From the cell containing the given text, extract its center point as [X, Y] coordinate. 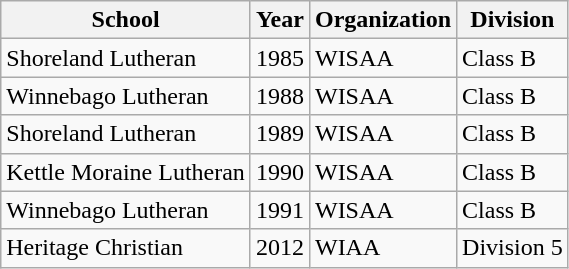
1985 [280, 58]
Division 5 [513, 248]
1990 [280, 172]
Organization [382, 20]
Kettle Moraine Lutheran [126, 172]
WIAA [382, 248]
1988 [280, 96]
Division [513, 20]
Year [280, 20]
2012 [280, 248]
School [126, 20]
Heritage Christian [126, 248]
1991 [280, 210]
1989 [280, 134]
